Scan for the cell matching the given text and deliver its [X, Y] coordinate at center. 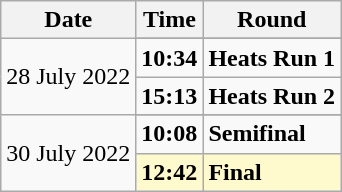
Semifinal [272, 134]
Heats Run 1 [272, 58]
30 July 2022 [68, 153]
Date [68, 20]
12:42 [170, 172]
10:34 [170, 58]
Time [170, 20]
Final [272, 172]
28 July 2022 [68, 77]
Heats Run 2 [272, 96]
15:13 [170, 96]
Round [272, 20]
10:08 [170, 134]
